Capture the cell that displays the provided text and extract its [X, Y] central coordinate. 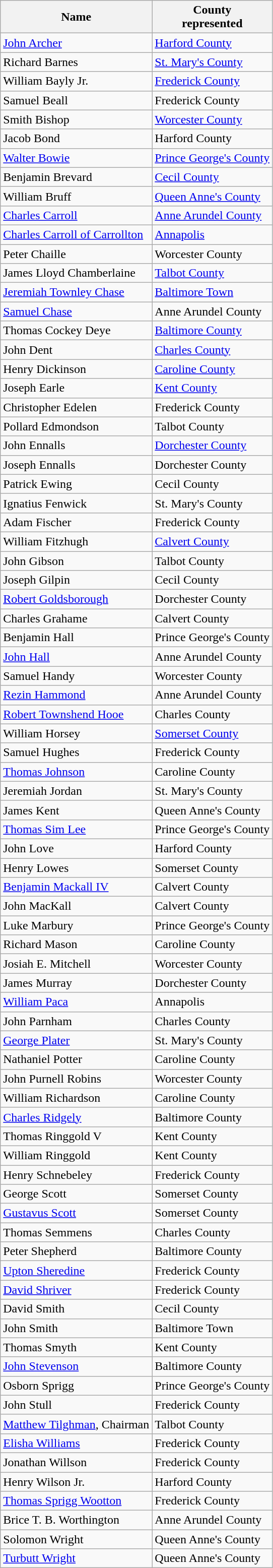
John MacKall [77, 906]
Walter Bowie [77, 158]
Jeremiah Townley Chase [77, 292]
George Plater [77, 1040]
Brice T. B. Worthington [77, 1520]
Christopher Edelen [77, 407]
Charles Ridgely [77, 1117]
Joseph Gilpin [77, 580]
Thomas Sprigg Wootton [77, 1501]
Robert Townshend Hooe [77, 714]
William Fitzhugh [77, 541]
Adam Fischer [77, 522]
George Scott [77, 1194]
Joseph Earle [77, 388]
James Kent [77, 810]
John Archer [77, 43]
Jacob Bond [77, 139]
Richard Barnes [77, 62]
Osborn Sprigg [77, 1386]
William Horsey [77, 733]
Thomas Cockey Deye [77, 331]
Samuel Handy [77, 676]
Benjamin Brevard [77, 177]
Turbutt Wright [77, 1558]
Samuel Hughes [77, 752]
John Hall [77, 657]
Charles Carroll [77, 215]
Ignatius Fenwick [77, 503]
William Bayly Jr. [77, 81]
Matthew Tilghman, Chairman [77, 1424]
Henry Lowes [77, 867]
Benjamin Hall [77, 638]
John Gibson [77, 561]
Robert Goldsborough [77, 599]
Countyrepresented [213, 17]
Charles Grahame [77, 618]
Rezin Hammond [77, 695]
William Bruff [77, 196]
Upton Sheredine [77, 1271]
John Purnell Robins [77, 1079]
David Shriver [77, 1290]
Luke Marbury [77, 925]
John Stevenson [77, 1366]
John Love [77, 848]
Thomas Johnson [77, 772]
Charles Carroll of Carrollton [77, 234]
Samuel Chase [77, 311]
Jonathan Willson [77, 1462]
Patrick Ewing [77, 484]
Name [77, 17]
Henry Wilson Jr. [77, 1481]
Thomas Semmens [77, 1232]
Thomas Sim Lee [77, 829]
William Paca [77, 1002]
Peter Chaille [77, 254]
James Lloyd Chamberlaine [77, 273]
John Smith [77, 1328]
David Smith [77, 1309]
John Parnham [77, 1021]
John Stull [77, 1405]
Benjamin Mackall IV [77, 887]
James Murray [77, 983]
Peter Shepherd [77, 1251]
Henry Dickinson [77, 369]
Jeremiah Jordan [77, 791]
Pollard Edmondson [77, 426]
John Dent [77, 350]
William Richardson [77, 1098]
Thomas Smyth [77, 1347]
Joseph Ennalls [77, 465]
Smith Bishop [77, 119]
John Ennalls [77, 446]
Richard Mason [77, 945]
Nathaniel Potter [77, 1059]
Solomon Wright [77, 1539]
Elisha Williams [77, 1443]
Josiah E. Mitchell [77, 964]
Samuel Beall [77, 100]
Thomas Ringgold V [77, 1136]
Gustavus Scott [77, 1213]
Henry Schnebeley [77, 1175]
William Ringgold [77, 1155]
